Locate the cell with the specified text and output its [X, Y] center coordinate. 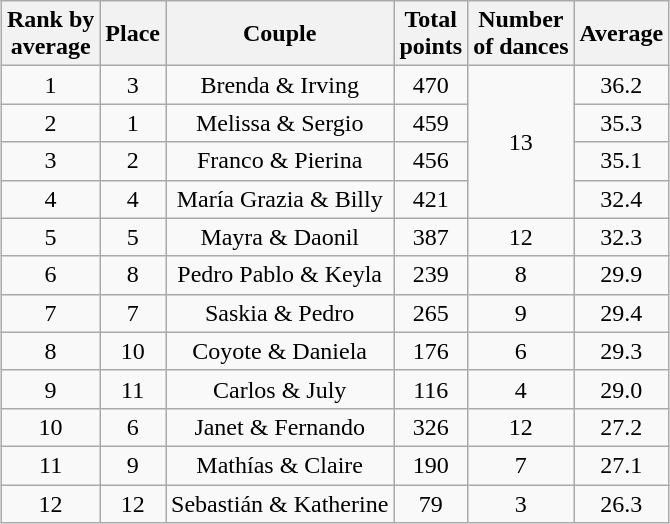
176 [431, 351]
239 [431, 275]
326 [431, 427]
Average [622, 34]
29.4 [622, 313]
Totalpoints [431, 34]
Saskia & Pedro [280, 313]
470 [431, 85]
265 [431, 313]
26.3 [622, 503]
27.2 [622, 427]
Couple [280, 34]
Brenda & Irving [280, 85]
116 [431, 389]
29.0 [622, 389]
29.9 [622, 275]
María Grazia & Billy [280, 199]
Rank byaverage [50, 34]
Pedro Pablo & Keyla [280, 275]
Sebastián & Katherine [280, 503]
36.2 [622, 85]
Janet & Fernando [280, 427]
Mayra & Daonil [280, 237]
456 [431, 161]
35.3 [622, 123]
Numberof dances [521, 34]
35.1 [622, 161]
421 [431, 199]
Place [133, 34]
32.3 [622, 237]
Mathías & Claire [280, 465]
Franco & Pierina [280, 161]
13 [521, 142]
Carlos & July [280, 389]
32.4 [622, 199]
Melissa & Sergio [280, 123]
79 [431, 503]
Coyote & Daniela [280, 351]
459 [431, 123]
29.3 [622, 351]
387 [431, 237]
27.1 [622, 465]
190 [431, 465]
